Capture the cell that displays the provided text and extract its [x, y] central coordinate. 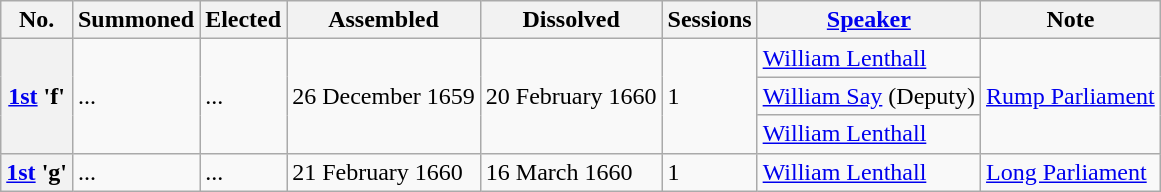
20 February 1660 [571, 96]
1st 'f' [37, 96]
Long Parliament [1071, 172]
William Say (Deputy) [868, 96]
21 February 1660 [384, 172]
Note [1071, 20]
Dissolved [571, 20]
Assembled [384, 20]
26 December 1659 [384, 96]
Speaker [868, 20]
Elected [244, 20]
No. [37, 20]
Rump Parliament [1071, 96]
Summoned [136, 20]
1st 'g' [37, 172]
16 March 1660 [571, 172]
Sessions [710, 20]
